From the cell containing the given text, extract its center point as [X, Y] coordinate. 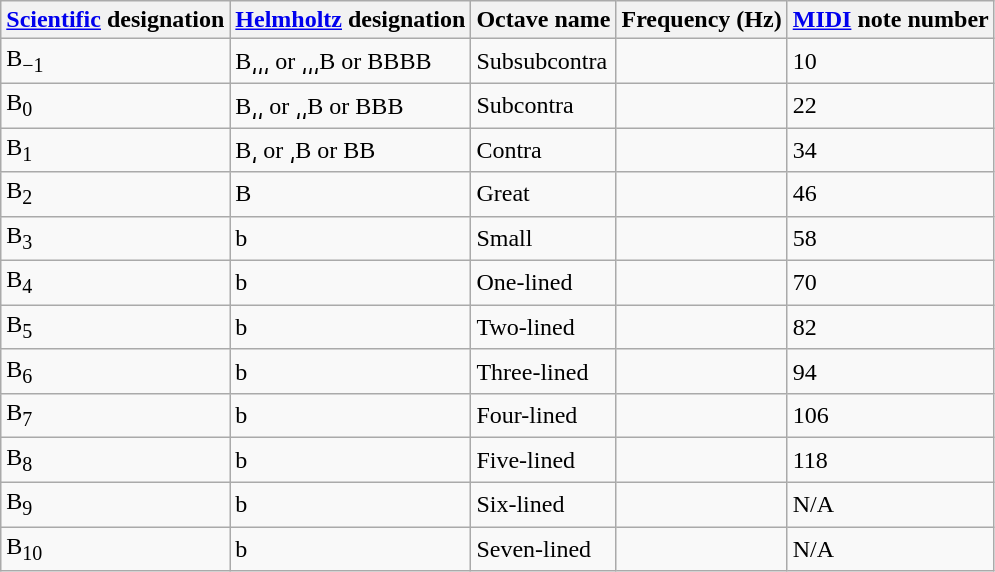
10 [890, 61]
B2 [116, 194]
Great [544, 194]
94 [890, 371]
46 [890, 194]
34 [890, 150]
B4 [116, 283]
Small [544, 238]
B9 [116, 504]
82 [890, 327]
Octave name [544, 20]
B10 [116, 549]
Subsubcontra [544, 61]
B3 [116, 238]
B0 [116, 105]
Helmholtz designation [350, 20]
Frequency (Hz) [702, 20]
B7 [116, 416]
Six-lined [544, 504]
B6 [116, 371]
106 [890, 416]
Two-lined [544, 327]
Contra [544, 150]
58 [890, 238]
B5 [116, 327]
One-lined [544, 283]
B͵͵ or ͵͵B or BBB [350, 105]
B−1 [116, 61]
B8 [116, 460]
70 [890, 283]
Seven-lined [544, 549]
22 [890, 105]
B1 [116, 150]
B͵͵͵ or ͵͵͵B or BBBB [350, 61]
Five-lined [544, 460]
MIDI note number [890, 20]
118 [890, 460]
Three-lined [544, 371]
Scientific designation [116, 20]
Subcontra [544, 105]
Four-lined [544, 416]
B͵ or ͵B or BB [350, 150]
B [350, 194]
